Search for the cell housing the specified text and yield its [X, Y] center coordinate. 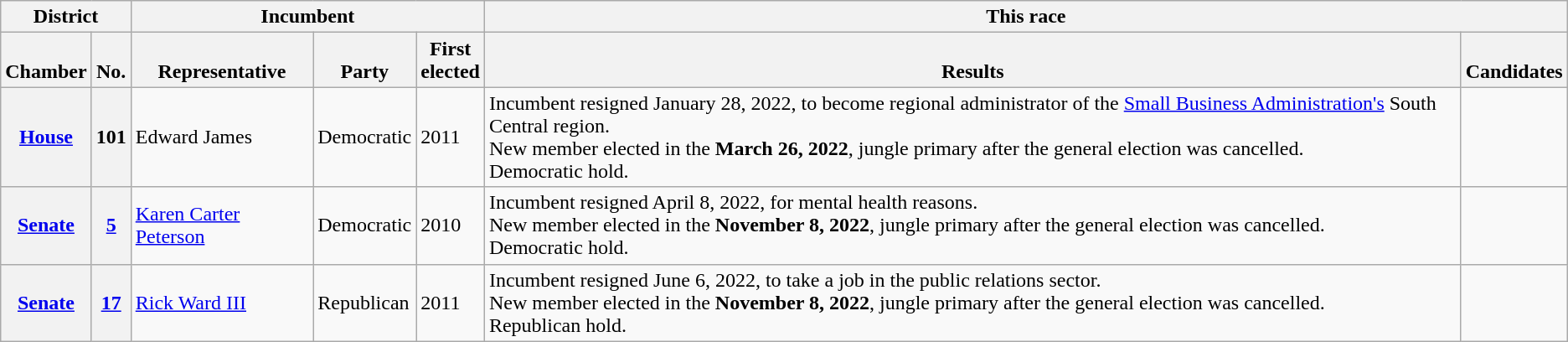
Incumbent [307, 17]
101 [111, 137]
Edward James [222, 137]
House [46, 137]
Candidates [1514, 60]
Firstelected [451, 60]
This race [1025, 17]
District [65, 17]
Results [972, 60]
Representative [222, 60]
2010 [451, 225]
17 [111, 303]
Rick Ward III [222, 303]
Party [365, 60]
5 [111, 225]
Republican [365, 303]
No. [111, 60]
Karen Carter Peterson [222, 225]
Chamber [46, 60]
